Locate the cell with the specified text and output its [X, Y] center coordinate. 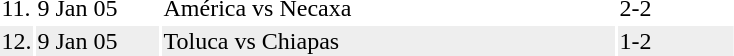
9 Jan 05 [98, 41]
1-2 [676, 41]
Toluca vs Chiapas [388, 41]
12. [16, 41]
